Find where the given text appears and provide that cell's center as [x, y] coordinate. 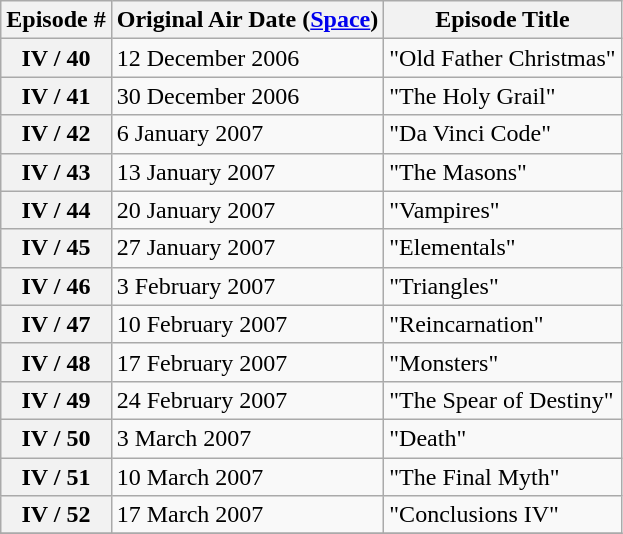
"Old Father Christmas" [502, 58]
IV / 44 [56, 210]
10 February 2007 [248, 324]
"Da Vinci Code" [502, 134]
IV / 46 [56, 286]
"Death" [502, 438]
13 January 2007 [248, 172]
IV / 43 [56, 172]
Episode Title [502, 20]
IV / 48 [56, 362]
20 January 2007 [248, 210]
17 February 2007 [248, 362]
3 March 2007 [248, 438]
3 February 2007 [248, 286]
"Vampires" [502, 210]
IV / 45 [56, 248]
IV / 47 [56, 324]
6 January 2007 [248, 134]
Original Air Date (Space) [248, 20]
IV / 42 [56, 134]
17 March 2007 [248, 515]
12 December 2006 [248, 58]
"Triangles" [502, 286]
"Monsters" [502, 362]
"The Holy Grail" [502, 96]
IV / 50 [56, 438]
"Reincarnation" [502, 324]
Episode # [56, 20]
"Conclusions IV" [502, 515]
24 February 2007 [248, 400]
IV / 40 [56, 58]
10 March 2007 [248, 477]
"The Masons" [502, 172]
IV / 41 [56, 96]
IV / 52 [56, 515]
"The Spear of Destiny" [502, 400]
"The Final Myth" [502, 477]
"Elementals" [502, 248]
IV / 51 [56, 477]
IV / 49 [56, 400]
30 December 2006 [248, 96]
27 January 2007 [248, 248]
